Find where the given text appears and provide that cell's center as [X, Y] coordinate. 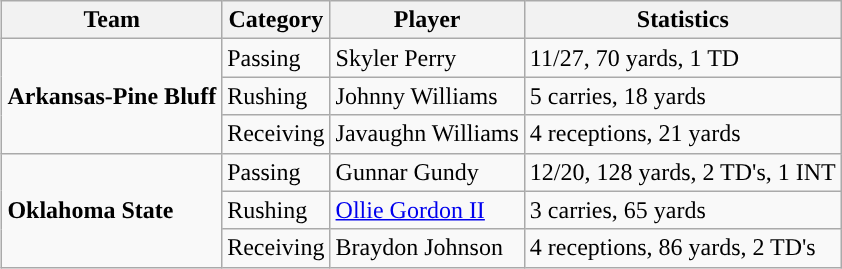
Javaughn Williams [427, 134]
Gunnar Gundy [427, 172]
Oklahoma State [112, 210]
Category [276, 20]
Braydon Johnson [427, 248]
11/27, 70 yards, 1 TD [682, 58]
Team [112, 20]
Statistics [682, 20]
12/20, 128 yards, 2 TD's, 1 INT [682, 172]
Arkansas-Pine Bluff [112, 96]
Ollie Gordon II [427, 210]
5 carries, 18 yards [682, 96]
Skyler Perry [427, 58]
Johnny Williams [427, 96]
4 receptions, 21 yards [682, 134]
3 carries, 65 yards [682, 210]
4 receptions, 86 yards, 2 TD's [682, 248]
Player [427, 20]
